Pinpoint the cell where the given text exists, returning its (x, y) midpoint coordinate. 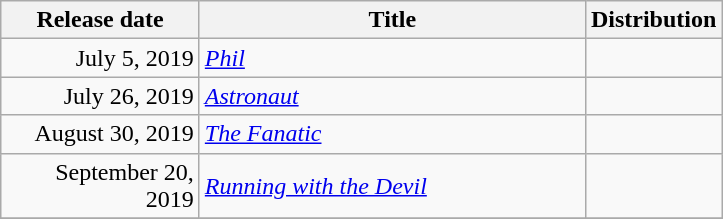
Title (392, 20)
Astronaut (392, 96)
September 20, 2019 (100, 186)
August 30, 2019 (100, 134)
The Fanatic (392, 134)
Running with the Devil (392, 186)
July 5, 2019 (100, 58)
Release date (100, 20)
Phil (392, 58)
July 26, 2019 (100, 96)
Distribution (653, 20)
